Capture the cell that displays the provided text and extract its (x, y) central coordinate. 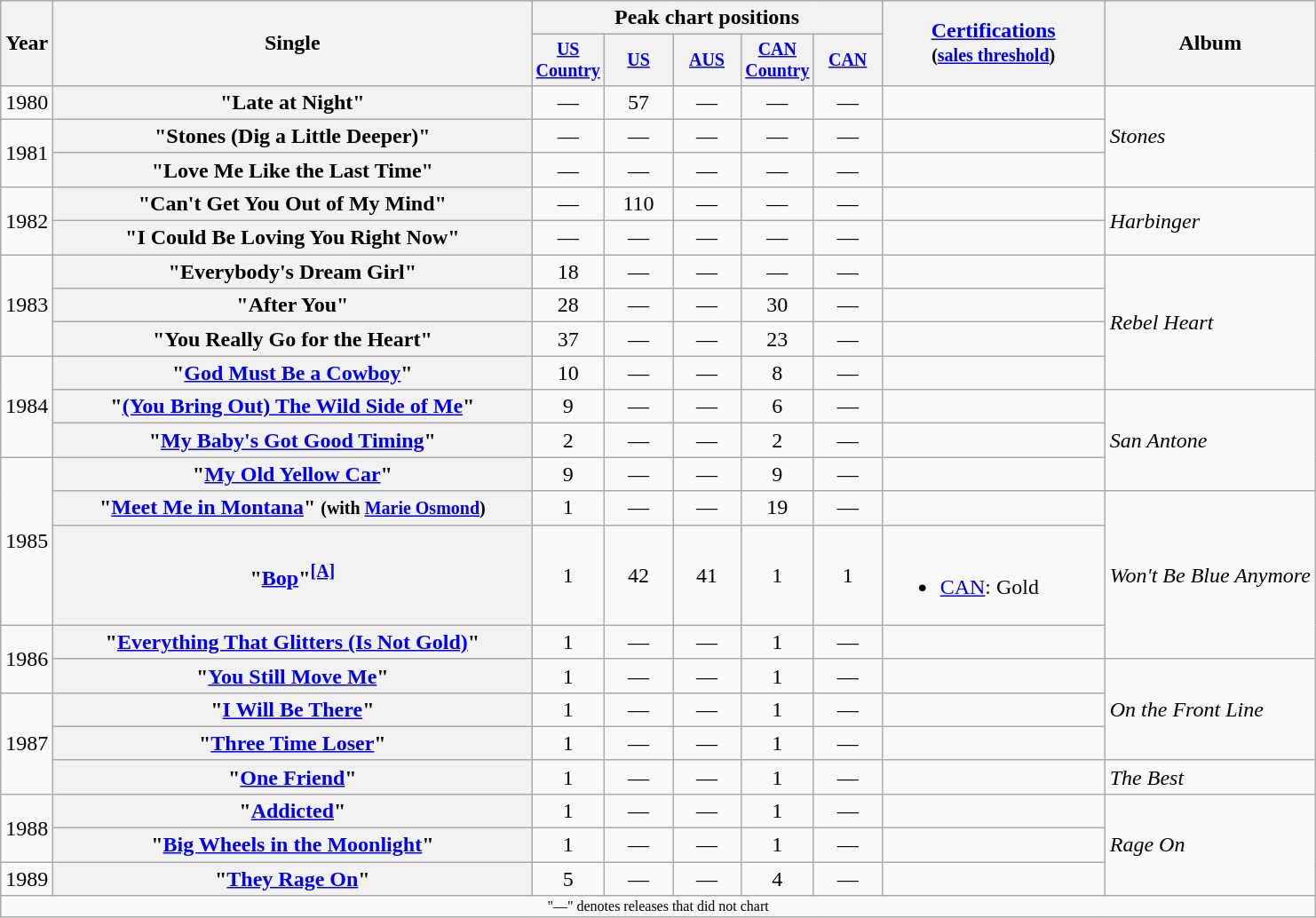
"Can't Get You Out of My Mind" (293, 203)
18 (568, 272)
Certifications(sales threshold) (993, 44)
110 (639, 203)
Stones (1209, 136)
Rage On (1209, 844)
"Bop"[A] (293, 575)
"—" denotes releases that did not chart (659, 906)
Single (293, 44)
41 (707, 575)
8 (777, 373)
57 (639, 102)
28 (568, 305)
6 (777, 407)
"God Must Be a Cowboy" (293, 373)
19 (777, 508)
"Big Wheels in the Moonlight" (293, 845)
"I Could Be Loving You Right Now" (293, 238)
"Meet Me in Montana" (with Marie Osmond) (293, 508)
"Late at Night" (293, 102)
1983 (27, 305)
Album (1209, 44)
CAN (847, 60)
"Addicted" (293, 811)
1984 (27, 407)
Rebel Heart (1209, 322)
5 (568, 879)
1981 (27, 153)
1985 (27, 542)
"They Rage On" (293, 879)
1982 (27, 220)
1988 (27, 827)
"Everybody's Dream Girl" (293, 272)
Harbinger (1209, 220)
42 (639, 575)
"My Old Yellow Car" (293, 474)
"(You Bring Out) The Wild Side of Me" (293, 407)
4 (777, 879)
37 (568, 339)
30 (777, 305)
"I Will Be There" (293, 709)
US Country (568, 60)
10 (568, 373)
1989 (27, 879)
US (639, 60)
"You Still Move Me" (293, 676)
AUS (707, 60)
Year (27, 44)
"Love Me Like the Last Time" (293, 170)
1980 (27, 102)
The Best (1209, 777)
Won't Be Blue Anymore (1209, 575)
"My Baby's Got Good Timing" (293, 440)
On the Front Line (1209, 709)
Peak chart positions (707, 18)
CAN: Gold (993, 575)
"You Really Go for the Heart" (293, 339)
San Antone (1209, 440)
"Stones (Dig a Little Deeper)" (293, 136)
"One Friend" (293, 777)
23 (777, 339)
"Three Time Loser" (293, 743)
CAN Country (777, 60)
"After You" (293, 305)
"Everything That Glitters (Is Not Gold)" (293, 642)
1987 (27, 743)
1986 (27, 659)
